Output the (x, y) coordinate of the center of the cell containing the given text.  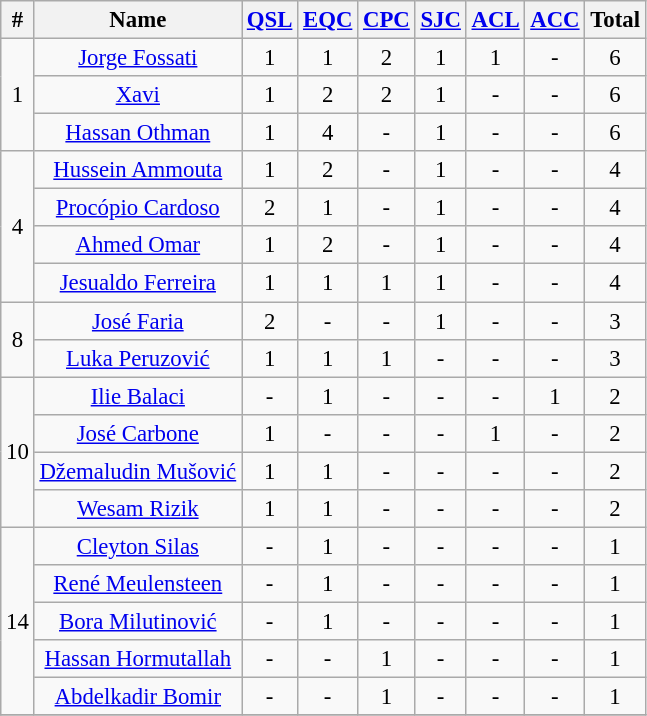
SJC (440, 20)
José Carbone (138, 433)
René Meulensteen (138, 584)
Hassan Hormutallah (138, 659)
Jorge Fossati (138, 58)
Bora Milutinović (138, 621)
Jesualdo Ferreira (138, 283)
Džemaludin Mušović (138, 471)
ACC (555, 20)
Name (138, 20)
EQC (328, 20)
Luka Peruzović (138, 358)
José Faria (138, 321)
Ahmed Omar (138, 245)
14 (18, 621)
QSL (270, 20)
CPC (386, 20)
Ilie Balaci (138, 396)
10 (18, 452)
Hussein Ammouta (138, 170)
ACL (496, 20)
Xavi (138, 95)
Wesam Rizik (138, 509)
8 (18, 340)
Abdelkadir Bomir (138, 697)
Procópio Cardoso (138, 208)
Total (615, 20)
Cleyton Silas (138, 546)
# (18, 20)
Hassan Othman (138, 133)
